Extract the [x, y] coordinate from the center of the cell holding the provided text.  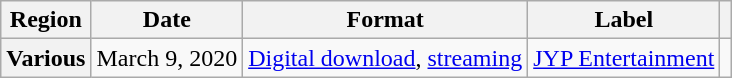
JYP Entertainment [624, 58]
March 9, 2020 [167, 58]
Digital download, streaming [386, 58]
Region [46, 20]
Various [46, 58]
Format [386, 20]
Label [624, 20]
Date [167, 20]
